Find where the given text appears and provide that cell's center as [X, Y] coordinate. 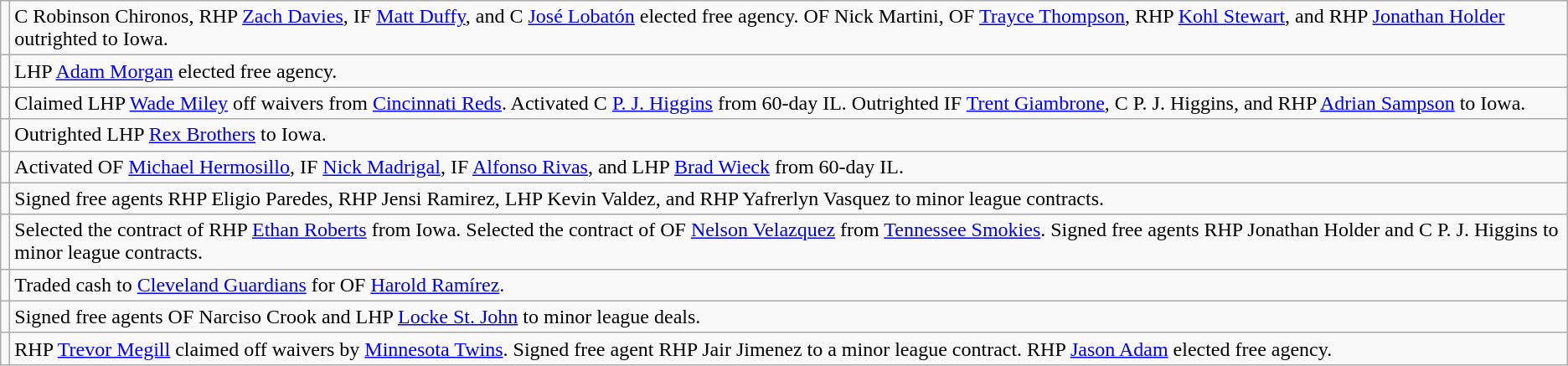
Activated OF Michael Hermosillo, IF Nick Madrigal, IF Alfonso Rivas, and LHP Brad Wieck from 60-day IL. [789, 167]
Outrighted LHP Rex Brothers to Iowa. [789, 135]
LHP Adam Morgan elected free agency. [789, 71]
Traded cash to Cleveland Guardians for OF Harold Ramírez. [789, 285]
Signed free agents RHP Eligio Paredes, RHP Jensi Ramirez, LHP Kevin Valdez, and RHP Yafrerlyn Vasquez to minor league contracts. [789, 198]
Signed free agents OF Narciso Crook and LHP Locke St. John to minor league deals. [789, 317]
